Find where the given text appears and provide that cell's center as (x, y) coordinate. 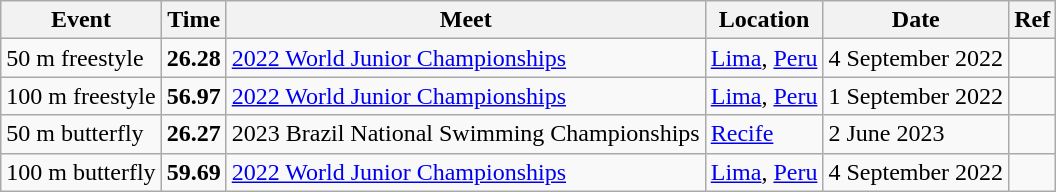
59.69 (194, 172)
Location (764, 20)
Time (194, 20)
100 m freestyle (81, 96)
100 m butterfly (81, 172)
Ref (1032, 20)
Recife (764, 134)
Date (916, 20)
50 m butterfly (81, 134)
26.27 (194, 134)
2023 Brazil National Swimming Championships (466, 134)
50 m freestyle (81, 58)
2 June 2023 (916, 134)
Meet (466, 20)
26.28 (194, 58)
56.97 (194, 96)
1 September 2022 (916, 96)
Event (81, 20)
